Identify which cell holds the provided text, then report its [X, Y] central coordinate. 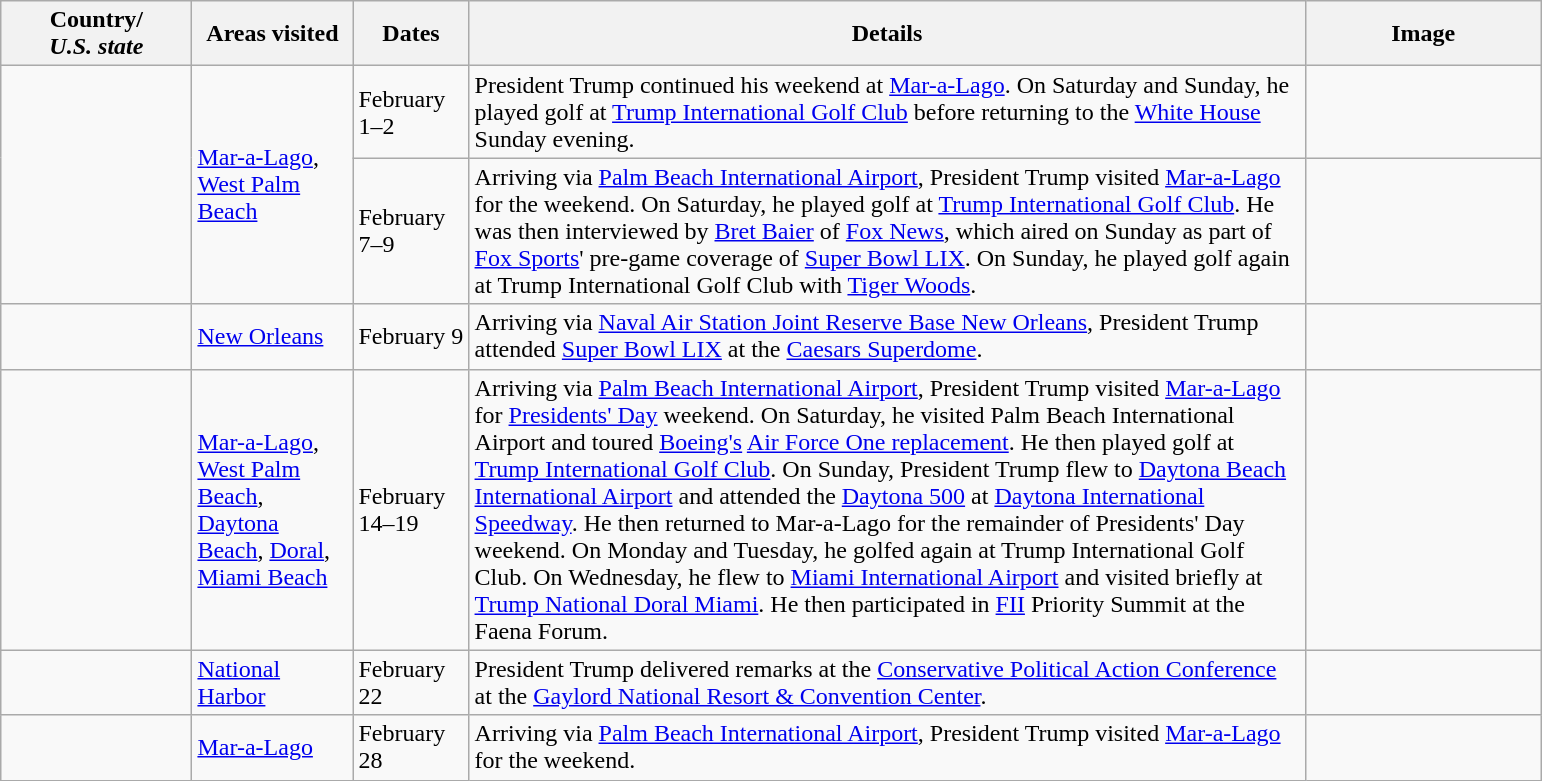
Mar-a-Lago, West Palm Beach, Daytona Beach, Doral, Miami Beach [272, 510]
Country/U.S. state [96, 34]
February 22 [411, 682]
Details [887, 34]
February 14–19 [411, 510]
February 28 [411, 748]
Areas visited [272, 34]
February 1–2 [411, 112]
Mar-a-Lago, West Palm Beach [272, 185]
Mar-a-Lago [272, 748]
President Trump delivered remarks at the Conservative Political Action Conference at the Gaylord National Resort & Convention Center. [887, 682]
New Orleans [272, 336]
Arriving via Naval Air Station Joint Reserve Base New Orleans, President Trump attended Super Bowl LIX at the Caesars Superdome. [887, 336]
Dates [411, 34]
Image [1423, 34]
February 9 [411, 336]
February 7–9 [411, 231]
Arriving via Palm Beach International Airport, President Trump visited Mar-a-Lago for the weekend. [887, 748]
National Harbor [272, 682]
